Detect which cell encompasses the target text, then output its (x, y) center coordinate. 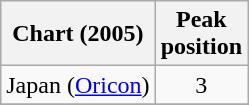
Chart (2005) (78, 34)
Japan (Oricon) (78, 85)
3 (201, 85)
Peakposition (201, 34)
